Return the (X, Y) coordinate for the center point of the cell that contains the specified text.  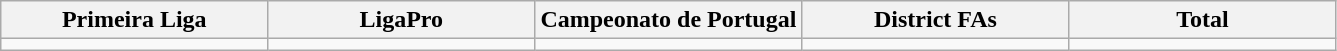
Primeira Liga (134, 20)
District FAs (936, 20)
Campeonato de Portugal (668, 20)
Total (1202, 20)
LigaPro (402, 20)
